Locate the cell with the specified text and output its [X, Y] center coordinate. 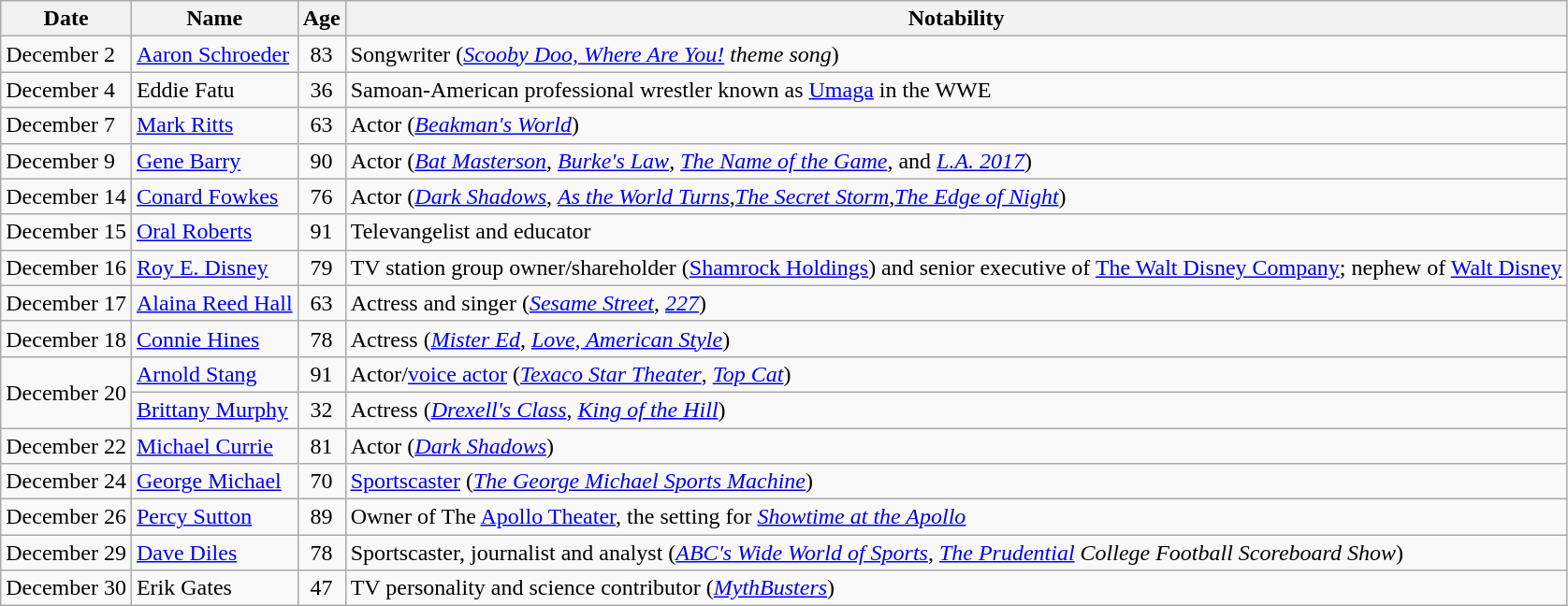
December 15 [66, 232]
Songwriter (Scooby Doo, Where Are You! theme song) [956, 54]
December 4 [66, 90]
Conard Fowkes [214, 196]
December 26 [66, 517]
83 [322, 54]
December 24 [66, 482]
Roy E. Disney [214, 267]
47 [322, 588]
90 [322, 161]
Percy Sutton [214, 517]
Sportscaster (The George Michael Sports Machine) [956, 482]
Actress (Drexell's Class, King of the Hill) [956, 410]
Sportscaster, journalist and analyst (ABC's Wide World of Sports, The Prudential College Football Scoreboard Show) [956, 553]
December 14 [66, 196]
December 16 [66, 267]
Erik Gates [214, 588]
Connie Hines [214, 339]
Actor (Dark Shadows, As the World Turns,The Secret Storm,The Edge of Night) [956, 196]
December 9 [66, 161]
36 [322, 90]
Michael Currie [214, 446]
Name [214, 19]
81 [322, 446]
79 [322, 267]
December 20 [66, 392]
Alaina Reed Hall [214, 303]
Brittany Murphy [214, 410]
TV station group owner/shareholder (Shamrock Holdings) and senior executive of The Walt Disney Company; nephew of Walt Disney [956, 267]
70 [322, 482]
Notability [956, 19]
Mark Ritts [214, 125]
Actor (Dark Shadows) [956, 446]
Samoan-American professional wrestler known as Umaga in the WWE [956, 90]
Oral Roberts [214, 232]
Owner of The Apollo Theater, the setting for Showtime at the Apollo [956, 517]
Eddie Fatu [214, 90]
Actress (Mister Ed, Love, American Style) [956, 339]
December 7 [66, 125]
Actor (Bat Masterson, Burke's Law, The Name of the Game, and L.A. 2017) [956, 161]
December 18 [66, 339]
Actor/voice actor (Texaco Star Theater, Top Cat) [956, 374]
Age [322, 19]
Date [66, 19]
Dave Diles [214, 553]
Arnold Stang [214, 374]
89 [322, 517]
December 2 [66, 54]
Televangelist and educator [956, 232]
December 22 [66, 446]
Aaron Schroeder [214, 54]
December 17 [66, 303]
TV personality and science contributor (MythBusters) [956, 588]
76 [322, 196]
32 [322, 410]
Actress and singer (Sesame Street, 227) [956, 303]
December 29 [66, 553]
Gene Barry [214, 161]
December 30 [66, 588]
Actor (Beakman's World) [956, 125]
George Michael [214, 482]
